Extract the (X, Y) coordinate from the center of the cell holding the provided text.  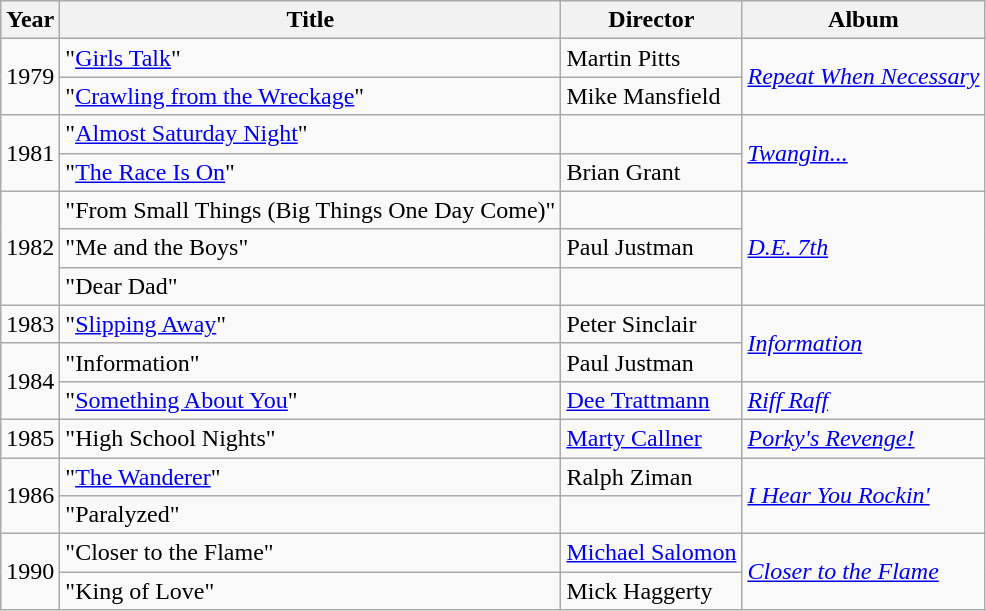
Director (652, 20)
1986 (30, 496)
1979 (30, 77)
Mick Haggerty (652, 591)
1990 (30, 572)
"Girls Talk" (310, 58)
Closer to the Flame (864, 572)
1984 (30, 381)
Title (310, 20)
Year (30, 20)
"The Wanderer" (310, 477)
1985 (30, 438)
Brian Grant (652, 172)
"King of Love" (310, 591)
Repeat When Necessary (864, 77)
Twangin... (864, 153)
"Information" (310, 362)
"From Small Things (Big Things One Day Come)" (310, 210)
1982 (30, 248)
Dee Trattmann (652, 400)
D.E. 7th (864, 248)
1981 (30, 153)
Michael Salomon (652, 553)
Marty Callner (652, 438)
"High School Nights" (310, 438)
Riff Raff (864, 400)
Information (864, 343)
"Dear Dad" (310, 286)
Martin Pitts (652, 58)
"Crawling from the Wreckage" (310, 96)
"Almost Saturday Night" (310, 134)
I Hear You Rockin' (864, 496)
Porky's Revenge! (864, 438)
"Slipping Away" (310, 324)
"The Race Is On" (310, 172)
"Paralyzed" (310, 515)
"Something About You" (310, 400)
Peter Sinclair (652, 324)
Ralph Ziman (652, 477)
1983 (30, 324)
Mike Mansfield (652, 96)
"Closer to the Flame" (310, 553)
Album (864, 20)
"Me and the Boys" (310, 248)
